Search for the cell housing the specified text and yield its [X, Y] center coordinate. 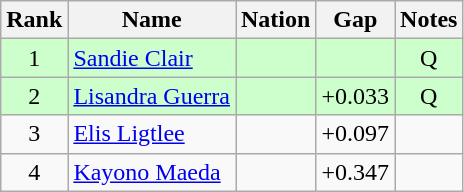
+0.033 [356, 96]
1 [34, 58]
Name [152, 20]
Elis Ligtlee [152, 134]
Nation [276, 20]
Rank [34, 20]
Sandie Clair [152, 58]
Lisandra Guerra [152, 96]
Gap [356, 20]
Kayono Maeda [152, 172]
4 [34, 172]
+0.097 [356, 134]
Notes [429, 20]
2 [34, 96]
3 [34, 134]
+0.347 [356, 172]
